Detect which cell encompasses the target text, then output its [X, Y] center coordinate. 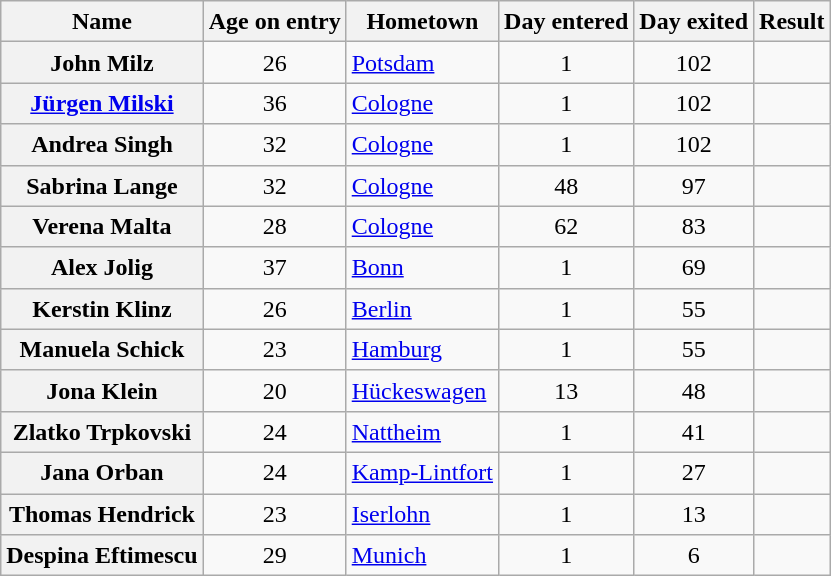
Despina Eftimescu [102, 556]
Andrea Singh [102, 144]
Nattheim [422, 432]
Alex Jolig [102, 268]
Day exited [694, 22]
Day entered [566, 22]
Sabrina Lange [102, 186]
Kerstin Klinz [102, 308]
Iserlohn [422, 514]
6 [694, 556]
Munich [422, 556]
Kamp-Lintfort [422, 472]
36 [274, 104]
John Milz [102, 62]
Manuela Schick [102, 350]
27 [694, 472]
29 [274, 556]
Potsdam [422, 62]
Jana Orban [102, 472]
28 [274, 226]
Name [102, 22]
Jürgen Milski [102, 104]
69 [694, 268]
Result [792, 22]
62 [566, 226]
Verena Malta [102, 226]
20 [274, 390]
Jona Klein [102, 390]
Bonn [422, 268]
41 [694, 432]
Zlatko Trpkovski [102, 432]
Age on entry [274, 22]
Hometown [422, 22]
Thomas Hendrick [102, 514]
Hamburg [422, 350]
97 [694, 186]
83 [694, 226]
Hückeswagen [422, 390]
37 [274, 268]
Berlin [422, 308]
